Find where the given text appears and provide that cell's center as [X, Y] coordinate. 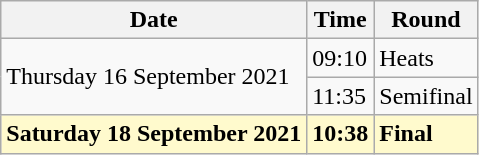
Heats [426, 58]
Saturday 18 September 2021 [154, 134]
Date [154, 20]
Thursday 16 September 2021 [154, 77]
Final [426, 134]
Time [340, 20]
Round [426, 20]
Semifinal [426, 96]
11:35 [340, 96]
10:38 [340, 134]
09:10 [340, 58]
